Identify which cell holds the provided text, then report its [x, y] central coordinate. 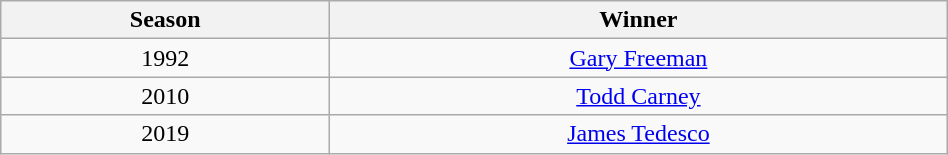
2019 [166, 134]
James Tedesco [639, 134]
Todd Carney [639, 96]
2010 [166, 96]
Winner [639, 20]
Season [166, 20]
Gary Freeman [639, 58]
1992 [166, 58]
